Capture the cell that displays the provided text and extract its (x, y) central coordinate. 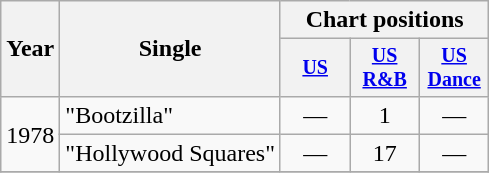
Year (30, 49)
"Hollywood Squares" (170, 153)
USR&B (384, 68)
Chart positions (384, 20)
"Bootzilla" (170, 115)
USDance (454, 68)
1978 (30, 134)
US (314, 68)
Single (170, 49)
17 (384, 153)
1 (384, 115)
